From the cell containing the given text, extract its center point as (x, y) coordinate. 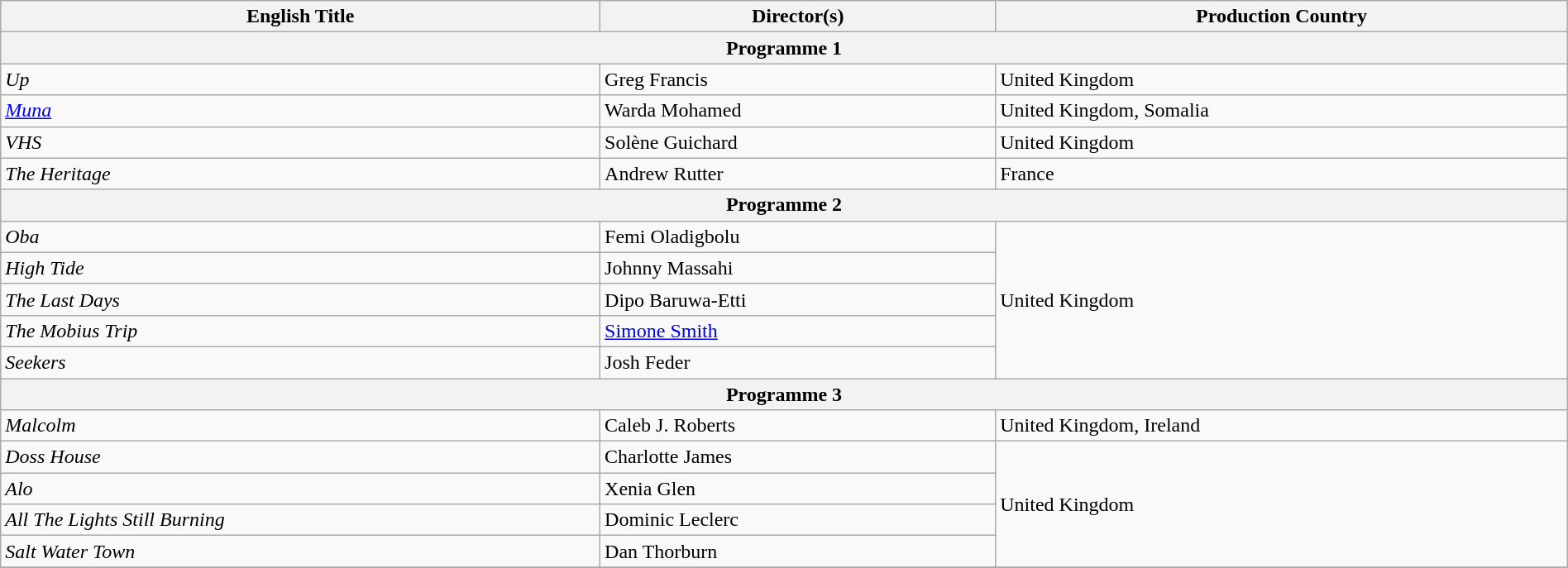
United Kingdom, Somalia (1282, 111)
Malcolm (301, 426)
Director(s) (798, 17)
The Mobius Trip (301, 331)
Caleb J. Roberts (798, 426)
Production Country (1282, 17)
Programme 3 (784, 394)
Programme 2 (784, 205)
The Last Days (301, 299)
Greg Francis (798, 79)
English Title (301, 17)
Seekers (301, 362)
Simone Smith (798, 331)
Doss House (301, 457)
High Tide (301, 268)
Up (301, 79)
Josh Feder (798, 362)
All The Lights Still Burning (301, 520)
Solène Guichard (798, 142)
Dominic Leclerc (798, 520)
Dipo Baruwa-Etti (798, 299)
Andrew Rutter (798, 174)
United Kingdom, Ireland (1282, 426)
Dan Thorburn (798, 551)
Alo (301, 489)
Warda Mohamed (798, 111)
Oba (301, 236)
France (1282, 174)
Femi Oladigbolu (798, 236)
The Heritage (301, 174)
VHS (301, 142)
Charlotte James (798, 457)
Salt Water Town (301, 551)
Xenia Glen (798, 489)
Muna (301, 111)
Johnny Massahi (798, 268)
Programme 1 (784, 48)
